Search for the cell housing the specified text and yield its (x, y) center coordinate. 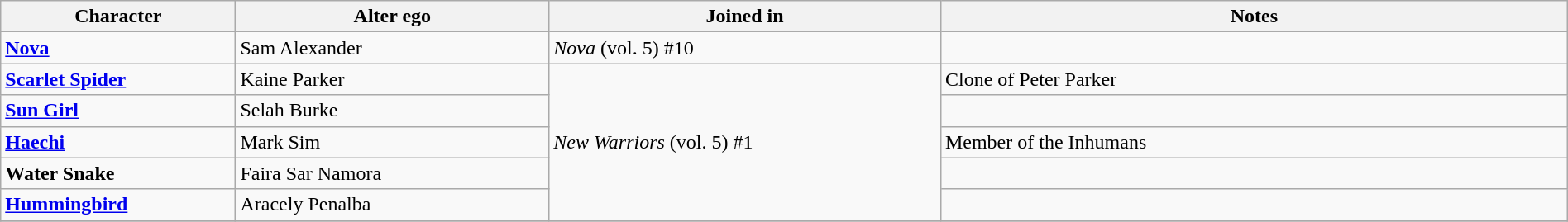
Sun Girl (118, 111)
Member of the Inhumans (1254, 142)
Kaine Parker (392, 79)
Scarlet Spider (118, 79)
Sam Alexander (392, 48)
Nova (118, 48)
Aracely Penalba (392, 205)
Haechi (118, 142)
Faira Sar Namora (392, 173)
Clone of Peter Parker (1254, 79)
Selah Burke (392, 111)
Mark Sim (392, 142)
Alter ego (392, 17)
Water Snake (118, 173)
Hummingbird (118, 205)
New Warriors (vol. 5) #1 (745, 142)
Joined in (745, 17)
Nova (vol. 5) #10 (745, 48)
Notes (1254, 17)
Character (118, 17)
